Return [x, y] of the center of cell containing provided text 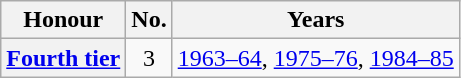
3 [149, 58]
1963–64, 1975–76, 1984–85 [316, 58]
Years [316, 20]
Fourth tier [64, 58]
No. [149, 20]
Honour [64, 20]
